For the text-containing cell, return its midpoint in [X, Y] coordinate format. 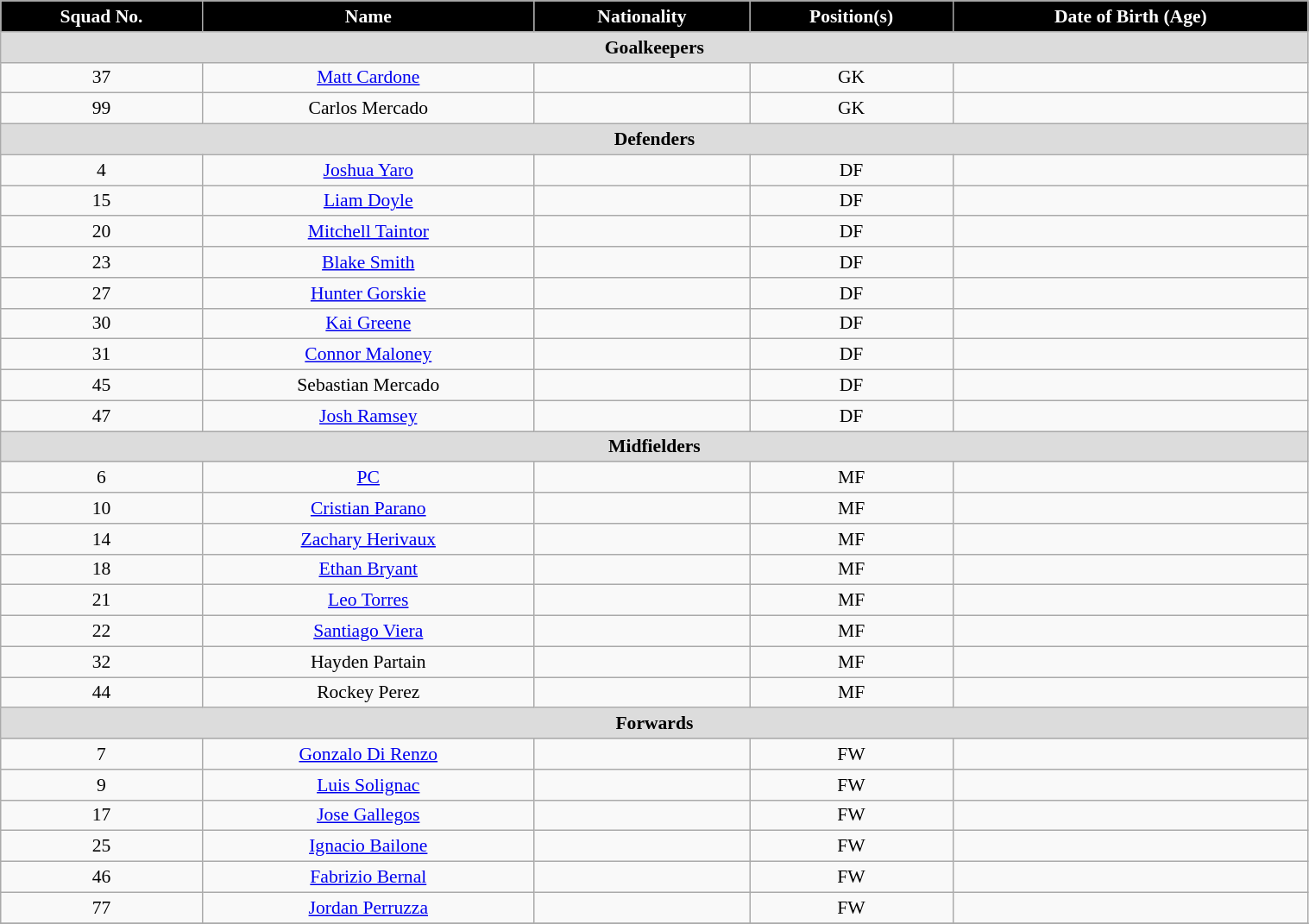
47 [102, 416]
44 [102, 693]
Goalkeepers [654, 47]
Blake Smith [368, 262]
Ignacio Bailone [368, 846]
22 [102, 632]
Fabrizio Bernal [368, 877]
27 [102, 293]
Hayden Partain [368, 662]
14 [102, 539]
30 [102, 324]
77 [102, 908]
6 [102, 478]
Date of Birth (Age) [1130, 16]
Rockey Perez [368, 693]
Sebastian Mercado [368, 386]
99 [102, 109]
25 [102, 846]
Cristian Parano [368, 508]
Jordan Perruzza [368, 908]
Leo Torres [368, 600]
20 [102, 232]
46 [102, 877]
7 [102, 754]
Name [368, 16]
9 [102, 785]
Liam Doyle [368, 201]
32 [102, 662]
PC [368, 478]
Mitchell Taintor [368, 232]
Gonzalo Di Renzo [368, 754]
Squad No. [102, 16]
Jose Gallegos [368, 815]
Santiago Viera [368, 632]
17 [102, 815]
Carlos Mercado [368, 109]
Position(s) [852, 16]
31 [102, 355]
15 [102, 201]
37 [102, 78]
Joshua Yaro [368, 170]
23 [102, 262]
45 [102, 386]
Matt Cardone [368, 78]
Luis Solignac [368, 785]
10 [102, 508]
Ethan Bryant [368, 569]
Zachary Herivaux [368, 539]
Forwards [654, 724]
Kai Greene [368, 324]
Defenders [654, 140]
Hunter Gorskie [368, 293]
Nationality [642, 16]
18 [102, 569]
Josh Ramsey [368, 416]
Midfielders [654, 447]
4 [102, 170]
Connor Maloney [368, 355]
21 [102, 600]
